Find where the given text appears and provide that cell's center as [x, y] coordinate. 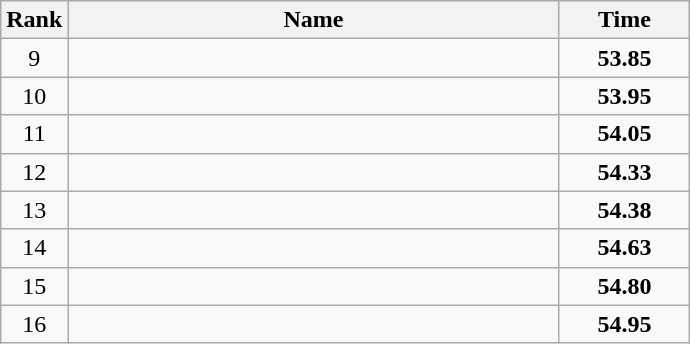
13 [34, 210]
Rank [34, 20]
11 [34, 134]
9 [34, 58]
54.38 [624, 210]
54.95 [624, 324]
Name [314, 20]
14 [34, 248]
54.05 [624, 134]
16 [34, 324]
53.85 [624, 58]
53.95 [624, 96]
Time [624, 20]
10 [34, 96]
54.63 [624, 248]
15 [34, 286]
54.33 [624, 172]
12 [34, 172]
54.80 [624, 286]
